Search for the cell housing the specified text and yield its [X, Y] center coordinate. 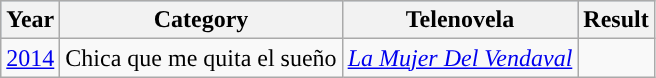
Chica que me quita el sueño [201, 58]
Year [30, 20]
Category [201, 20]
Result [616, 20]
La Mujer Del Vendaval [460, 58]
Telenovela [460, 20]
2014 [30, 58]
